Extract the [X, Y] coordinate from the center of the cell holding the provided text.  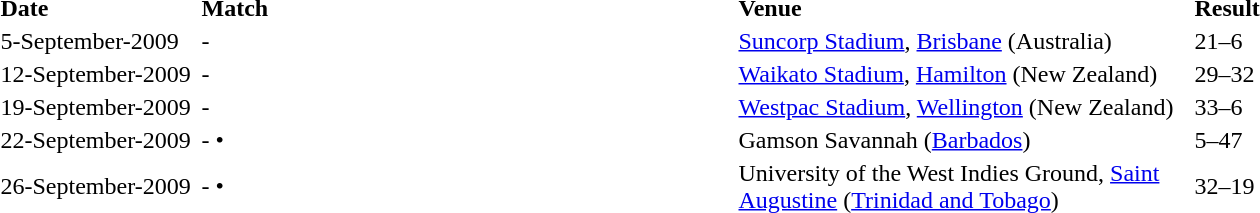
Westpac Stadium, Wellington (New Zealand) [964, 107]
Suncorp Stadium, Brisbane (Australia) [964, 41]
Gamson Savannah (Barbados) [964, 140]
- • [408, 140]
Waikato Stadium, Hamilton (New Zealand) [964, 74]
